Search for the cell housing the specified text and yield its [x, y] center coordinate. 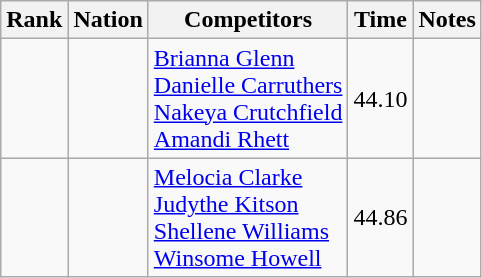
Time [380, 20]
Notes [447, 20]
Brianna GlennDanielle CarruthersNakeya CrutchfieldAmandi Rhett [248, 98]
Rank [34, 20]
44.86 [380, 218]
Melocia ClarkeJudythe KitsonShellene WilliamsWinsome Howell [248, 218]
Nation [108, 20]
44.10 [380, 98]
Competitors [248, 20]
